Locate the cell with the specified text and output its [X, Y] center coordinate. 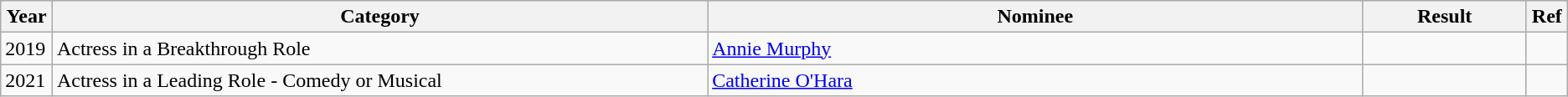
Year [27, 17]
Nominee [1035, 17]
Annie Murphy [1035, 48]
2021 [27, 80]
Actress in a Breakthrough Role [379, 48]
2019 [27, 48]
Ref [1546, 17]
Catherine O'Hara [1035, 80]
Category [379, 17]
Result [1445, 17]
Actress in a Leading Role - Comedy or Musical [379, 80]
